From the cell containing the given text, extract its center point as (X, Y) coordinate. 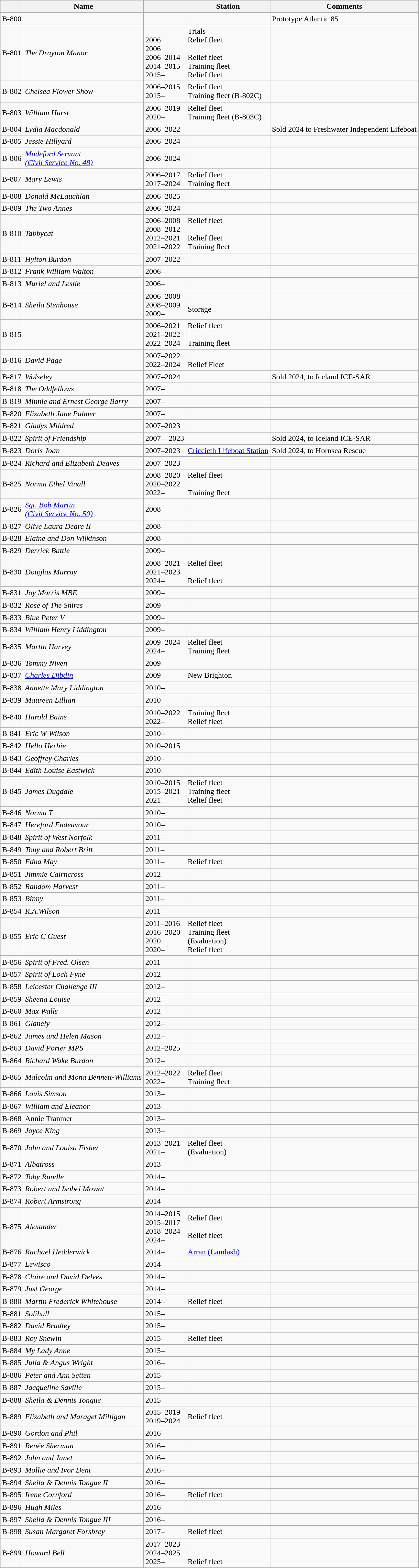
David Bradley (83, 1326)
David Page (83, 360)
B-874 (12, 1201)
Lewisco (83, 1264)
Rose of The Shires (83, 605)
Richard and Elizabeth Deaves (83, 463)
B-819 (12, 401)
John and Louisa Fisher (83, 1148)
B-848 (12, 837)
TrialsRelief fleetRelief fleetTraining fleetRelief fleet (228, 53)
B-850 (12, 862)
B-837 (12, 675)
Alexander (83, 1227)
Glanely (83, 1024)
Olive Laura Deare II (83, 526)
Spirit of Friendship (83, 438)
The Oddfellows (83, 389)
William and Eleanor (83, 1106)
B-869 (12, 1131)
B-832 (12, 605)
Spirit of West Norfolk (83, 837)
Arran (Lamlash) (228, 1252)
Albatross (83, 1164)
James and Helen Mason (83, 1036)
Criccieth Lifeboat Station (228, 450)
B-818 (12, 389)
B-894 (12, 1483)
Solihull (83, 1314)
B-817 (12, 377)
Joy Morris MBE (83, 593)
B-866 (12, 1094)
2017–20232024–20252025– (164, 1553)
B-896 (12, 1507)
Jacqueline Saville (83, 1387)
Edna May (83, 862)
B-879 (12, 1289)
2010–2015 (164, 746)
B-808 (12, 196)
Martin Harvey (83, 647)
200620062006–20142014–20152015– (164, 53)
Leicester Challenge III (83, 986)
B-822 (12, 438)
B-803 (12, 113)
Tony and Robert Britt (83, 850)
The Drayton Manor (83, 53)
Training fleetRelief fleet (228, 717)
Rachael Hedderwick (83, 1252)
Jessie Hillyard (83, 141)
B-820 (12, 414)
Wolseley (83, 377)
B-831 (12, 593)
Tommy Niven (83, 663)
Hugh Miles (83, 1507)
2006–20082008–20092009– (164, 305)
B-867 (12, 1106)
B-835 (12, 647)
Renée Sherman (83, 1446)
B-811 (12, 259)
Annette Mary Liddington (83, 688)
Edith Louise Eastwick (83, 771)
Name (83, 6)
Claire and David Delves (83, 1277)
Julia & Angus Wright (83, 1363)
Robert and Isobel Mowat (83, 1189)
Relief Fleet (228, 360)
B-852 (12, 886)
Minnie and Ernest George Barry (83, 401)
Donald McLauchlan (83, 196)
B-827 (12, 526)
Frank William Walton (83, 272)
B-844 (12, 771)
Hello Herbie (83, 746)
William Hurst (83, 113)
2010–20222022– (164, 717)
Lydia Macdonald (83, 129)
Elaine and Don Wilkinson (83, 539)
B-891 (12, 1446)
B-821 (12, 426)
Prototype Atlantic 85 (344, 19)
Elizabeth Jane Palmer (83, 414)
Relief fleetTraining fleet (Evaluation)Relief fleet (228, 937)
B-813 (12, 284)
B-890 (12, 1433)
B-840 (12, 717)
B-826 (12, 509)
John and Janet (83, 1458)
Mudeford Servant(Civil Service No. 48) (83, 158)
Sheila & Dennis Tongue III (83, 1519)
2013–20212021– (164, 1148)
2012–2025 (164, 1048)
B-888 (12, 1400)
Peter and Ann Setten (83, 1375)
Irene Cornford (83, 1495)
Chelsea Flower Show (83, 91)
Sold 2024 to Freshwater Independent Lifeboat (344, 129)
Sheila & Dennis Tongue (83, 1400)
Gordon and Phil (83, 1433)
2015–20192019–2024 (164, 1416)
Random Harvest (83, 886)
B-862 (12, 1036)
B-851 (12, 874)
B-836 (12, 663)
Louis Simson (83, 1094)
Sgt. Bob Martin(Civil Service No. 50) (83, 509)
B-845 (12, 792)
2008–20202020–20222022– (164, 484)
2007–2024 (164, 377)
New Brighton (228, 675)
B-807 (12, 179)
B-882 (12, 1326)
B-833 (12, 617)
B-886 (12, 1375)
B-810 (12, 234)
B-858 (12, 986)
2006–20212021–20222022–2024 (164, 335)
B-800 (12, 19)
Joyce King (83, 1131)
Roy Snewin (83, 1338)
R.A.Wilson (83, 911)
Storage (228, 305)
2006–20192020– (164, 113)
Relief fleetTraining fleetRelief fleet (228, 792)
Gladys Mildred (83, 426)
2017– (164, 1532)
2006–2025 (164, 196)
Charles Dibdin (83, 675)
Harold Bains (83, 717)
Spirit of Fred. Olsen (83, 962)
B-892 (12, 1458)
2009–20242024– (164, 647)
B-825 (12, 484)
2014–20152015–20172018–20242024– (164, 1227)
B-841 (12, 733)
B-877 (12, 1264)
Martin Frederick Whitehouse (83, 1301)
B-812 (12, 272)
James Dugdale (83, 792)
B-823 (12, 450)
2006–20172017–2024 (164, 179)
2007–2022 (164, 259)
B-872 (12, 1176)
B-842 (12, 746)
2006–2022 (164, 129)
2007–20222022–2024 (164, 360)
2010–20152015–20212021– (164, 792)
B-830 (12, 572)
B-806 (12, 158)
Sheena Louise (83, 999)
B-873 (12, 1189)
Geoffrey Charles (83, 758)
B-884 (12, 1351)
Spirit of Loch Fyne (83, 974)
B-859 (12, 999)
Susan Margaret Forsbrey (83, 1532)
B-861 (12, 1024)
Relief fleetTraining fleet (B-802C) (228, 91)
B-868 (12, 1118)
2011–20162016–202020202020– (164, 937)
B-898 (12, 1532)
David Porter MPS (83, 1048)
2012–20222022– (164, 1077)
B-863 (12, 1048)
B-849 (12, 850)
Jimmie Cairncross (83, 874)
B-883 (12, 1338)
Douglas Murray (83, 572)
Elizabeth and Maraget Milligan (83, 1416)
B-853 (12, 899)
Eric C Guest (83, 937)
B-878 (12, 1277)
Richard Wake Burdon (83, 1061)
William Henry Liddington (83, 630)
Sheila & Dennis Tongue II (83, 1483)
2007––2023 (164, 438)
Sheila Stenhouse (83, 305)
B-802 (12, 91)
B-865 (12, 1077)
My Lady Anne (83, 1351)
Muriel and Leslie (83, 284)
Hylton Burdon (83, 259)
Eric W Wilson (83, 733)
B-889 (12, 1416)
B-885 (12, 1363)
B-847 (12, 825)
Derrick Battle (83, 551)
B-881 (12, 1314)
Norma Ethel Vinall (83, 484)
B-855 (12, 937)
B-804 (12, 129)
Mollie and Ivor Dent (83, 1470)
B-899 (12, 1553)
Toby Rundle (83, 1176)
Binny (83, 899)
Tabbycat (83, 234)
The Two Annes (83, 208)
Relief fleetRelief fleetTraining fleet (228, 234)
B-876 (12, 1252)
Malcolm and Mona Bennett-Williams (83, 1077)
Max Walls (83, 1011)
B-834 (12, 630)
2006–20152015– (164, 91)
B-860 (12, 1011)
B-828 (12, 539)
B-843 (12, 758)
B-809 (12, 208)
B-893 (12, 1470)
B-870 (12, 1148)
Maureen Lillian (83, 700)
B-856 (12, 962)
B-895 (12, 1495)
B-864 (12, 1061)
B-805 (12, 141)
B-816 (12, 360)
B-846 (12, 813)
B-857 (12, 974)
B-854 (12, 911)
Doris Joan (83, 450)
B-815 (12, 335)
Robert Armstrong (83, 1201)
B-829 (12, 551)
Norma T (83, 813)
B-824 (12, 463)
B-871 (12, 1164)
Station (228, 6)
Just George (83, 1289)
Relief fleetTraining fleet (B-803C) (228, 113)
B-897 (12, 1519)
B-880 (12, 1301)
2006–20082008–20122012–20212021–2022 (164, 234)
Sold 2024, to Hornsea Rescue (344, 450)
B-814 (12, 305)
Howard Bell (83, 1553)
B-839 (12, 700)
2008–20212021–20232024– (164, 572)
Blue Peter V (83, 617)
Relief fleet (Evaluation) (228, 1148)
Mary Lewis (83, 179)
Comments (344, 6)
Hereford Endeavour (83, 825)
B-801 (12, 53)
B-887 (12, 1387)
Annie Tranmer (83, 1118)
B-875 (12, 1227)
B-838 (12, 688)
